Identify which cell holds the provided text, then report its [x, y] central coordinate. 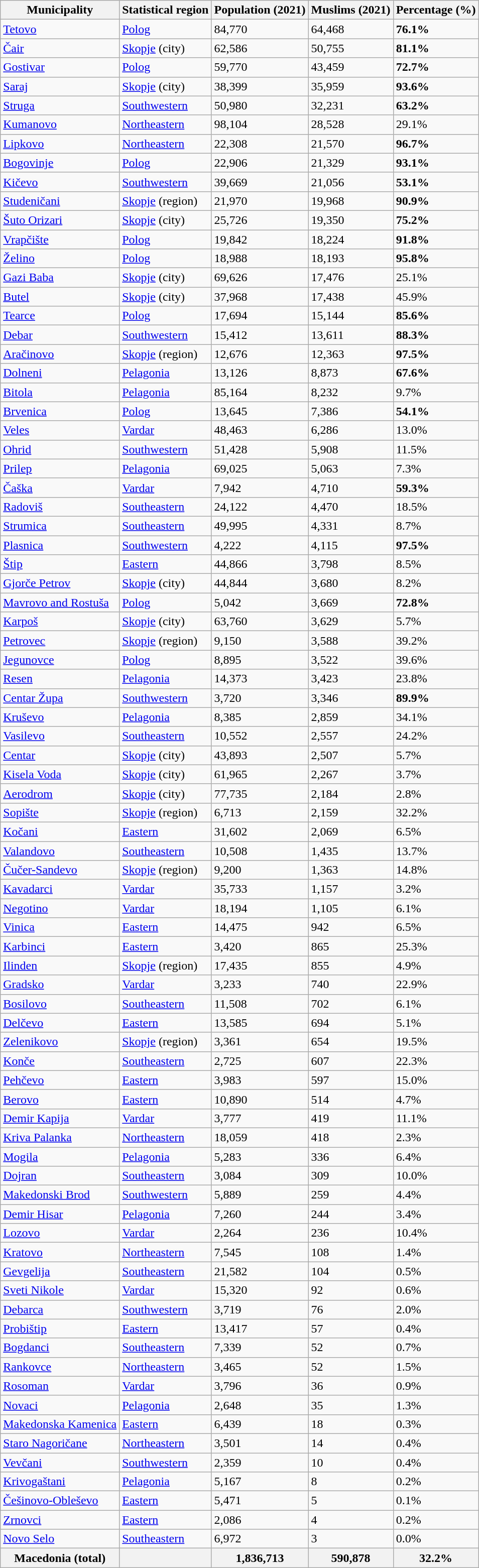
Petrovec [60, 641]
5,167 [260, 1482]
Aračinovo [60, 354]
89.9% [436, 698]
3,084 [260, 1176]
98,104 [260, 125]
25,726 [260, 220]
1,435 [350, 851]
Zelenikovo [60, 1042]
63.2% [436, 105]
43,893 [260, 755]
590,878 [350, 1558]
3,346 [350, 698]
48,463 [260, 430]
17,694 [260, 316]
Šuto Orizari [60, 220]
45.9% [436, 297]
Novo Selo [60, 1539]
Rosoman [60, 1386]
95.8% [436, 259]
12,676 [260, 354]
43,459 [350, 67]
0.0% [436, 1539]
19,968 [350, 201]
Berovo [60, 1099]
Karbinci [60, 946]
Centar Župa [60, 698]
Kočani [60, 831]
Tearce [60, 316]
Jegunovce [60, 660]
Municipality [60, 10]
0.7% [436, 1348]
1.4% [436, 1252]
96.7% [436, 144]
59.3% [436, 488]
Macedonia (total) [60, 1558]
5,063 [350, 468]
15,320 [260, 1290]
3,423 [350, 679]
654 [350, 1042]
418 [350, 1137]
50,755 [350, 48]
10,508 [260, 851]
Veles [60, 430]
13,611 [350, 335]
39,669 [260, 182]
67.6% [436, 373]
Češinovo-Obleševo [60, 1501]
Prilep [60, 468]
Staro Nagoričane [60, 1443]
Mavrovo and Rostuša [60, 602]
104 [350, 1271]
7,339 [260, 1348]
84,770 [260, 29]
Bogdanci [60, 1348]
Čaška [60, 488]
865 [350, 946]
38,399 [260, 86]
Mogila [60, 1156]
3.7% [436, 774]
6,286 [350, 430]
Resen [60, 679]
91.8% [436, 239]
32,231 [350, 105]
85,164 [260, 392]
93.6% [436, 86]
34.1% [436, 717]
597 [350, 1080]
2,859 [350, 717]
2.0% [436, 1309]
21,329 [350, 163]
8,873 [350, 373]
Centar [60, 755]
3.2% [436, 889]
54.1% [436, 411]
90.9% [436, 201]
4.4% [436, 1195]
Ilinden [60, 966]
7,942 [260, 488]
18,988 [260, 259]
2,267 [350, 774]
2,184 [350, 793]
37,968 [260, 297]
63,760 [260, 622]
64,468 [350, 29]
18 [350, 1424]
15,412 [260, 335]
3,669 [350, 602]
5,889 [260, 1195]
Dolneni [60, 373]
36 [350, 1386]
5,471 [260, 1501]
Gjorče Petrov [60, 583]
7,545 [260, 1252]
35,959 [350, 86]
76.1% [436, 29]
2.3% [436, 1137]
Debarca [60, 1309]
4,115 [350, 545]
6,972 [260, 1539]
514 [350, 1099]
259 [350, 1195]
72.7% [436, 67]
Kriva Palanka [60, 1137]
Lipkovo [60, 144]
702 [350, 1004]
76 [350, 1309]
3,720 [260, 698]
Studeničani [60, 201]
2,159 [350, 812]
0.6% [436, 1290]
3,501 [260, 1443]
Sveti Nikole [60, 1290]
11,508 [260, 1004]
15,144 [350, 316]
2.8% [436, 793]
108 [350, 1252]
15.0% [436, 1080]
Debar [60, 335]
3,465 [260, 1367]
1.3% [436, 1405]
Struga [60, 105]
Vasilevo [60, 736]
21,582 [260, 1271]
9.7% [436, 392]
10.4% [436, 1233]
Krivogaštani [60, 1482]
3,798 [350, 564]
Čučer-Sandevo [60, 870]
23.8% [436, 679]
2,725 [260, 1061]
50,980 [260, 105]
88.3% [436, 335]
29.1% [436, 125]
4.9% [436, 966]
7,386 [350, 411]
Dojran [60, 1176]
6,713 [260, 812]
8.2% [436, 583]
1,105 [350, 908]
44,866 [260, 564]
Sopište [60, 812]
3,777 [260, 1118]
2,359 [260, 1463]
28,528 [350, 125]
18,059 [260, 1137]
236 [350, 1233]
3,983 [260, 1080]
22,308 [260, 144]
Gostivar [60, 67]
Radoviš [60, 507]
35 [350, 1405]
3,680 [350, 583]
21,570 [350, 144]
Gevgelija [60, 1271]
Makedonski Brod [60, 1195]
11.1% [436, 1118]
Kisela Voda [60, 774]
Statistical region [166, 10]
Makedonska Kamenica [60, 1424]
11.5% [436, 449]
Gazi Baba [60, 278]
12,363 [350, 354]
3.4% [436, 1214]
93.1% [436, 163]
1,157 [350, 889]
Vrapčište [60, 239]
336 [350, 1156]
3 [350, 1539]
5,908 [350, 449]
81.1% [436, 48]
309 [350, 1176]
Vevčani [60, 1463]
25.3% [436, 946]
5 [350, 1501]
Muslims (2021) [350, 10]
Vinica [60, 927]
Zrnovci [60, 1520]
13,417 [260, 1329]
1.5% [436, 1367]
59,770 [260, 67]
Kičevo [60, 182]
13,645 [260, 411]
4.7% [436, 1099]
75.2% [436, 220]
9,150 [260, 641]
Gradsko [60, 985]
855 [350, 966]
8.7% [436, 526]
Bitola [60, 392]
4,222 [260, 545]
740 [350, 985]
Plasnica [60, 545]
0.3% [436, 1424]
19,842 [260, 239]
6.4% [436, 1156]
Demir Hisar [60, 1214]
17,438 [350, 297]
Butel [60, 297]
7.3% [436, 468]
3,233 [260, 985]
18.5% [436, 507]
6,439 [260, 1424]
13,585 [260, 1023]
Valandovo [60, 851]
Brvenica [60, 411]
24,122 [260, 507]
49,995 [260, 526]
19.5% [436, 1042]
10.0% [436, 1176]
Strumica [60, 526]
2,507 [350, 755]
0.9% [436, 1386]
61,965 [260, 774]
3,522 [350, 660]
18,193 [350, 259]
18,224 [350, 239]
Probištip [60, 1329]
44,844 [260, 583]
24.2% [436, 736]
2,069 [350, 831]
21,970 [260, 201]
14 [350, 1443]
Bogovinje [60, 163]
22.9% [436, 985]
Demir Kapija [60, 1118]
17,435 [260, 966]
0.1% [436, 1501]
Kavadarci [60, 889]
3,361 [260, 1042]
Pehčevo [60, 1080]
14,475 [260, 927]
4 [350, 1520]
69,025 [260, 468]
39.2% [436, 641]
13.7% [436, 851]
53.1% [436, 182]
22.3% [436, 1061]
1,836,713 [260, 1558]
Rankovce [60, 1367]
8,232 [350, 392]
Delčevo [60, 1023]
Ohrid [60, 449]
69,626 [260, 278]
Kratovo [60, 1252]
3,719 [260, 1309]
8 [350, 1482]
3,420 [260, 946]
13.0% [436, 430]
7,260 [260, 1214]
8,895 [260, 660]
14,373 [260, 679]
77,735 [260, 793]
39.6% [436, 660]
3,588 [350, 641]
4,710 [350, 488]
25.1% [436, 278]
5.1% [436, 1023]
244 [350, 1214]
2,264 [260, 1233]
Kumanovo [60, 125]
3,796 [260, 1386]
14.8% [436, 870]
3,629 [350, 622]
72.8% [436, 602]
Aerodrom [60, 793]
2,557 [350, 736]
Karpoš [60, 622]
Štip [60, 564]
694 [350, 1023]
2,086 [260, 1520]
Percentage (%) [436, 10]
5,042 [260, 602]
Saraj [60, 86]
Tetovo [60, 29]
31,602 [260, 831]
35,733 [260, 889]
0.5% [436, 1271]
419 [350, 1118]
Kruševo [60, 717]
8.5% [436, 564]
21,056 [350, 182]
17,476 [350, 278]
13,126 [260, 373]
Novaci [60, 1405]
5,283 [260, 1156]
51,428 [260, 449]
10,890 [260, 1099]
57 [350, 1329]
8,385 [260, 717]
Konče [60, 1061]
Negotino [60, 908]
4,470 [350, 507]
85.6% [436, 316]
607 [350, 1061]
942 [350, 927]
2,648 [260, 1405]
Želino [60, 259]
4,331 [350, 526]
10,552 [260, 736]
9,200 [260, 870]
92 [350, 1290]
62,586 [260, 48]
Čair [60, 48]
19,350 [350, 220]
Bosilovo [60, 1004]
Population (2021) [260, 10]
1,363 [350, 870]
10 [350, 1463]
22,906 [260, 163]
Lozovo [60, 1233]
18,194 [260, 908]
